Detect which cell encompasses the target text, then output its (X, Y) center coordinate. 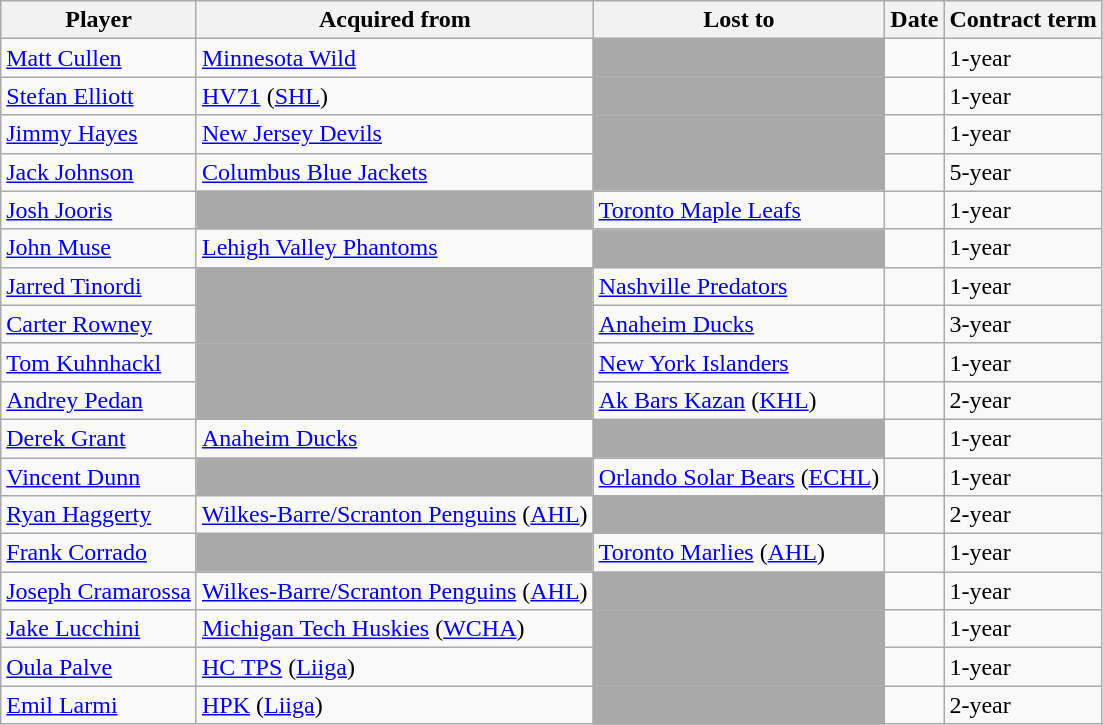
Tom Kuhnhackl (99, 362)
Josh Jooris (99, 210)
HV71 (SHL) (394, 96)
New Jersey Devils (394, 134)
Orlando Solar Bears (ECHL) (739, 477)
John Muse (99, 248)
Lost to (739, 20)
Michigan Tech Huskies (WCHA) (394, 629)
New York Islanders (739, 362)
Columbus Blue Jackets (394, 172)
Stefan Elliott (99, 96)
Joseph Cramarossa (99, 591)
Jake Lucchini (99, 629)
Oula Palve (99, 667)
Derek Grant (99, 438)
Acquired from (394, 20)
Jack Johnson (99, 172)
Emil Larmi (99, 705)
Minnesota Wild (394, 58)
Toronto Maple Leafs (739, 210)
Jimmy Hayes (99, 134)
Contract term (1023, 20)
Ryan Haggerty (99, 515)
Carter Rowney (99, 324)
Lehigh Valley Phantoms (394, 248)
Toronto Marlies (AHL) (739, 553)
Jarred Tinordi (99, 286)
Player (99, 20)
Vincent Dunn (99, 477)
Matt Cullen (99, 58)
Frank Corrado (99, 553)
Nashville Predators (739, 286)
5-year (1023, 172)
3-year (1023, 324)
HC TPS (Liiga) (394, 667)
Date (914, 20)
Andrey Pedan (99, 400)
Ak Bars Kazan (KHL) (739, 400)
HPK (Liiga) (394, 705)
